Return [X, Y] of the center of cell containing provided text 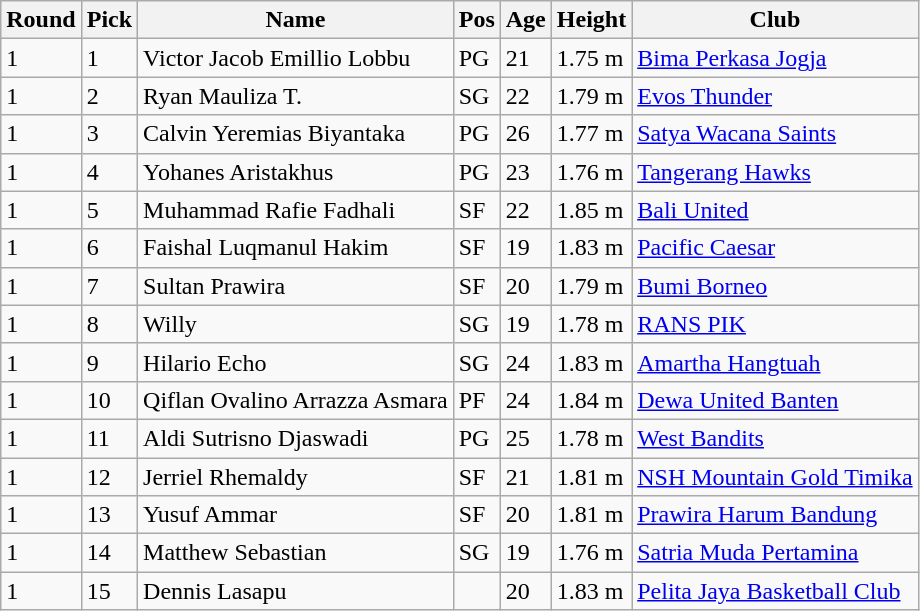
Club [775, 20]
15 [109, 591]
Tangerang Hawks [775, 172]
6 [109, 248]
Pick [109, 20]
Bumi Borneo [775, 286]
Jerriel Rhemaldy [296, 477]
9 [109, 362]
26 [526, 134]
Pos [476, 20]
RANS PIK [775, 324]
5 [109, 210]
Pacific Caesar [775, 248]
Satria Muda Pertamina [775, 553]
Matthew Sebastian [296, 553]
PF [476, 400]
NSH Mountain Gold Timika [775, 477]
Muhammad Rafie Fadhali [296, 210]
Name [296, 20]
Hilario Echo [296, 362]
Faishal Luqmanul Hakim [296, 248]
Age [526, 20]
12 [109, 477]
Prawira Harum Bandung [775, 515]
West Bandits [775, 438]
Qiflan Ovalino Arrazza Asmara [296, 400]
1.75 m [591, 58]
14 [109, 553]
Willy [296, 324]
1.84 m [591, 400]
23 [526, 172]
4 [109, 172]
10 [109, 400]
3 [109, 134]
7 [109, 286]
Amartha Hangtuah [775, 362]
Bali United [775, 210]
Dennis Lasapu [296, 591]
Evos Thunder [775, 96]
1.85 m [591, 210]
Calvin Yeremias Biyantaka [296, 134]
Bima Perkasa Jogja [775, 58]
Victor Jacob Emillio Lobbu [296, 58]
Satya Wacana Saints [775, 134]
Yohanes Aristakhus [296, 172]
Dewa United Banten [775, 400]
8 [109, 324]
11 [109, 438]
Aldi Sutrisno Djaswadi [296, 438]
2 [109, 96]
Ryan Mauliza T. [296, 96]
Height [591, 20]
Pelita Jaya Basketball Club [775, 591]
25 [526, 438]
13 [109, 515]
Sultan Prawira [296, 286]
Yusuf Ammar [296, 515]
Round [41, 20]
1.77 m [591, 134]
